Search for the cell housing the specified text and yield its [x, y] center coordinate. 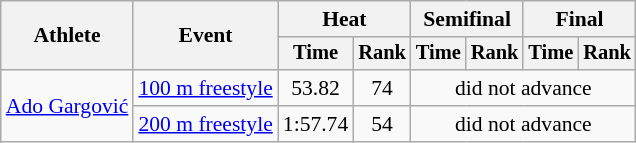
Athlete [68, 36]
Semifinal [467, 19]
Heat [344, 19]
53.82 [316, 88]
74 [382, 88]
54 [382, 124]
Event [205, 36]
Final [579, 19]
1:57.74 [316, 124]
100 m freestyle [205, 88]
Ado Gargović [68, 106]
200 m freestyle [205, 124]
